Output the (x, y) coordinate of the center of the cell containing the given text.  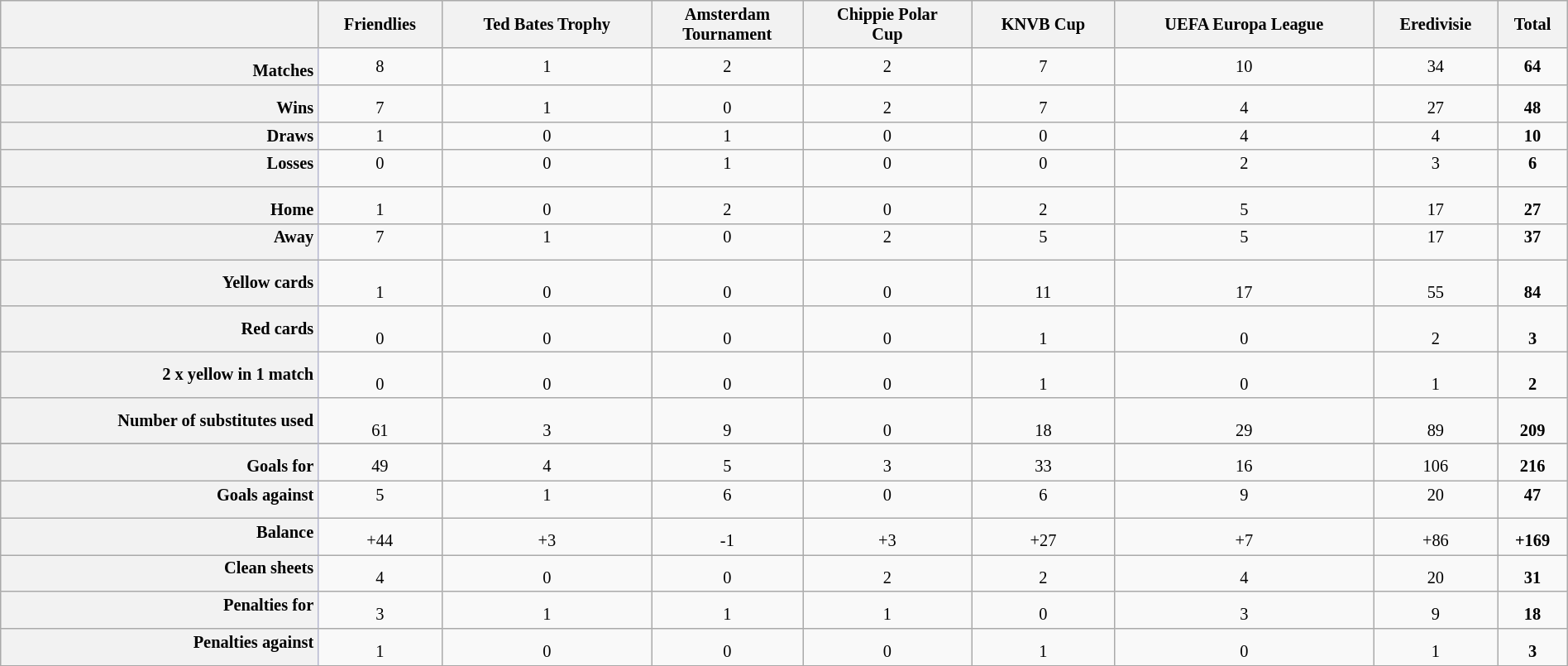
11 (1044, 284)
47 (1532, 500)
216 (1532, 463)
84 (1532, 284)
Balance (159, 536)
106 (1436, 463)
89 (1436, 421)
Penalties against (159, 647)
8 (380, 66)
Eredivisie (1436, 24)
Yellow cards (159, 284)
Red cards (159, 329)
Friendlies (380, 24)
48 (1532, 104)
Chippie PolarCup (887, 24)
16 (1244, 463)
+27 (1044, 536)
Losses (159, 169)
AmsterdamTournament (728, 24)
+86 (1436, 536)
Ted Bates Trophy (547, 24)
34 (1436, 66)
Number of substitutes used (159, 421)
KNVB Cup (1044, 24)
33 (1044, 463)
Goals against (159, 500)
Wins (159, 104)
+7 (1244, 536)
+44 (380, 536)
31 (1532, 573)
+169 (1532, 536)
209 (1532, 421)
Home (159, 205)
Goals for (159, 463)
29 (1244, 421)
61 (380, 421)
64 (1532, 66)
Matches (159, 66)
Penalties for (159, 611)
2 x yellow in 1 match (159, 376)
Away (159, 242)
-1 (728, 536)
Total (1532, 24)
Draws (159, 136)
37 (1532, 242)
UEFA Europa League (1244, 24)
49 (380, 463)
55 (1436, 284)
Clean sheets (159, 573)
